Return (x, y) of the center of cell containing provided text 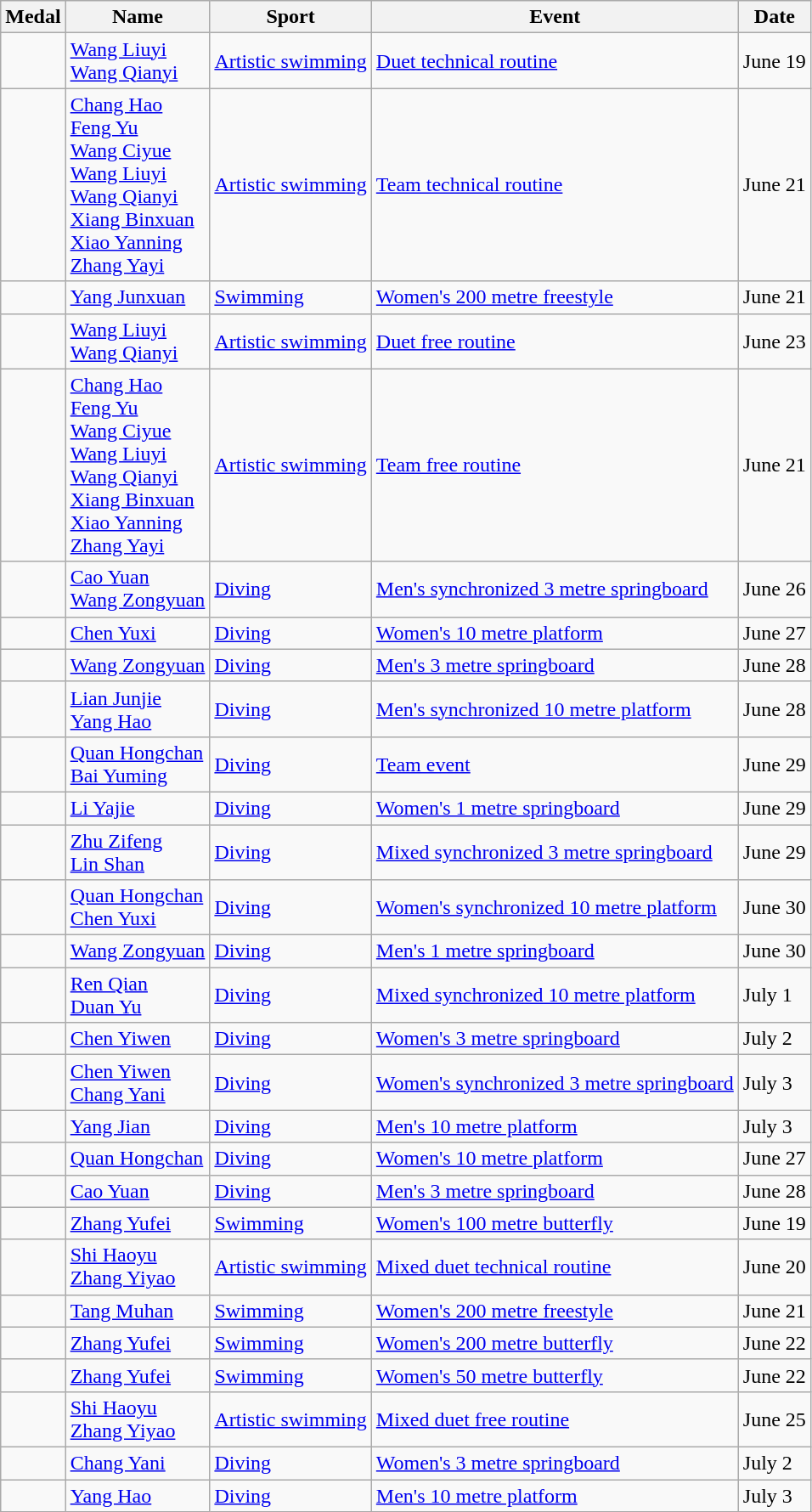
Team event (555, 764)
Duet technical routine (555, 61)
Chang Yani (138, 1463)
Date (775, 17)
Duet free routine (555, 341)
Yang Hao (138, 1496)
Ren QianDuan Yu (138, 996)
Quan Hongchan (138, 1159)
Yang Junxuan (138, 297)
June 25 (775, 1419)
Li Yajie (138, 808)
Mixed synchronized 10 metre platform (555, 996)
Team technical routine (555, 185)
June 23 (775, 341)
Chen Yuxi (138, 633)
Women's 200 metre butterfly (555, 1343)
June 26 (775, 590)
Mixed duet free routine (555, 1419)
Women's synchronized 10 metre platform (555, 907)
Men's synchronized 10 metre platform (555, 708)
Women's 1 metre springboard (555, 808)
Zhu ZifengLin Shan (138, 851)
Name (138, 17)
Quan HongchanChen Yuxi (138, 907)
June 20 (775, 1267)
Cao Yuan (138, 1191)
July 1 (775, 996)
Lian JunjieYang Hao (138, 708)
Sport (290, 17)
Cao YuanWang Zongyuan (138, 590)
Quan HongchanBai Yuming (138, 764)
Women's 50 metre butterfly (555, 1375)
Men's synchronized 3 metre springboard (555, 590)
Medal (33, 17)
Event (555, 17)
Women's synchronized 3 metre springboard (555, 1082)
Men's 1 metre springboard (555, 951)
Tang Muhan (138, 1311)
Mixed duet technical routine (555, 1267)
Women's 100 metre butterfly (555, 1223)
Mixed synchronized 3 metre springboard (555, 851)
Yang Jian (138, 1126)
Chen YiwenChang Yani (138, 1082)
Chen Yiwen (138, 1039)
Team free routine (555, 465)
